Search for the cell housing the specified text and yield its [x, y] center coordinate. 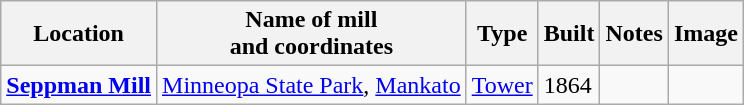
Notes [634, 34]
Seppman Mill [79, 85]
Type [502, 34]
Location [79, 34]
1864 [569, 85]
Image [706, 34]
Tower [502, 85]
Built [569, 34]
Name of milland coordinates [312, 34]
Minneopa State Park, Mankato [312, 85]
